Provide the [x, y] coordinate of the cell's center where the given text is located.  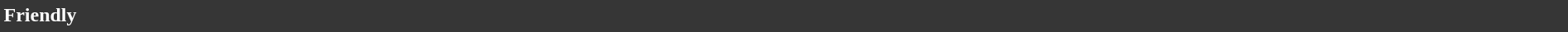
Friendly [784, 15]
